From the cell containing the given text, extract its center point as (X, Y) coordinate. 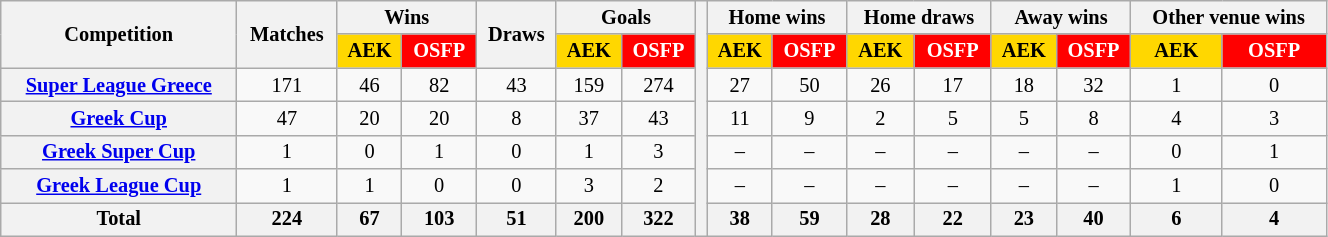
37 (588, 118)
22 (952, 219)
38 (740, 219)
Other venue wins (1229, 17)
224 (287, 219)
17 (952, 85)
200 (588, 219)
Greek Cup (119, 118)
Away wins (1060, 17)
Home wins (776, 17)
Draws (516, 34)
171 (287, 85)
274 (658, 85)
40 (1093, 219)
Greek League Cup (119, 186)
50 (809, 85)
Greek Super Cup (119, 152)
6 (1176, 219)
27 (740, 85)
Total (119, 219)
Wins (406, 17)
23 (1024, 219)
11 (740, 118)
Matches (287, 34)
Home draws (920, 17)
Competition (119, 34)
47 (287, 118)
51 (516, 219)
18 (1024, 85)
Goals (626, 17)
159 (588, 85)
28 (880, 219)
46 (370, 85)
67 (370, 219)
82 (439, 85)
Super League Greece (119, 85)
26 (880, 85)
9 (809, 118)
59 (809, 219)
32 (1093, 85)
322 (658, 219)
103 (439, 219)
